Determine the (x, y) coordinate at the center of the cell enclosing the given text.  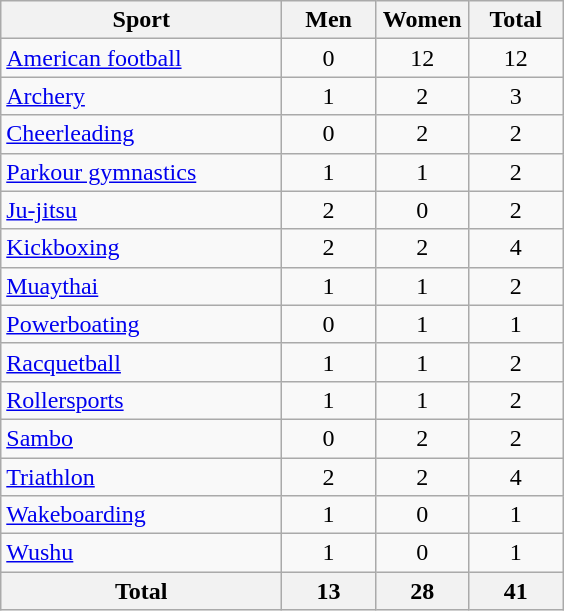
41 (516, 591)
Women (422, 20)
28 (422, 591)
Kickboxing (142, 248)
Wushu (142, 553)
Parkour gymnastics (142, 172)
Archery (142, 96)
Muaythai (142, 286)
Racquetball (142, 362)
Triathlon (142, 477)
Wakeboarding (142, 515)
Powerboating (142, 324)
American football (142, 58)
13 (329, 591)
3 (516, 96)
Cheerleading (142, 134)
Sambo (142, 438)
Rollersports (142, 400)
Sport (142, 20)
Men (329, 20)
Ju-jitsu (142, 210)
